Provide the (X, Y) coordinate of the cell's center where the given text is located.  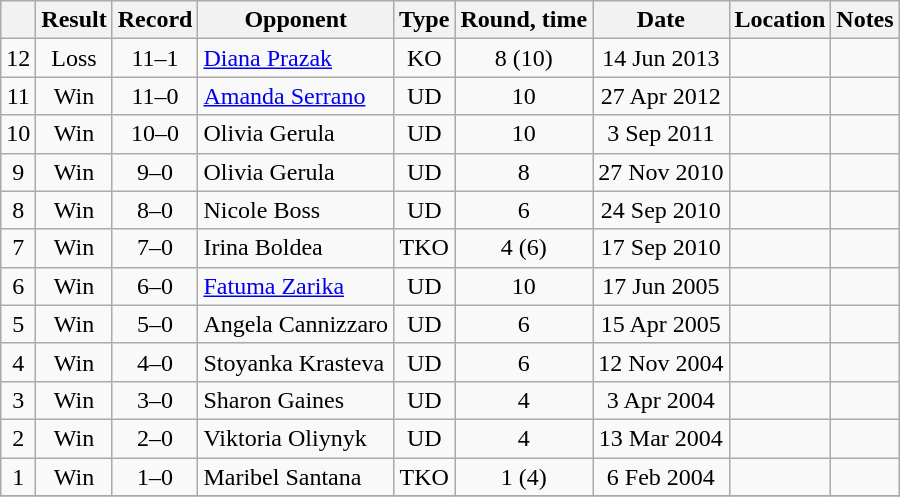
Sharon Gaines (296, 400)
13 Mar 2004 (661, 438)
24 Sep 2010 (661, 210)
27 Apr 2012 (661, 96)
Result (74, 20)
6–0 (155, 286)
Viktoria Oliynyk (296, 438)
1–0 (155, 477)
11–0 (155, 96)
Maribel Santana (296, 477)
3–0 (155, 400)
3 Apr 2004 (661, 400)
Amanda Serrano (296, 96)
Diana Prazak (296, 58)
14 Jun 2013 (661, 58)
5 (18, 324)
Stoyanka Krasteva (296, 362)
1 (18, 477)
4 (6) (524, 248)
Location (780, 20)
3 (18, 400)
6 Feb 2004 (661, 477)
Record (155, 20)
10–0 (155, 134)
5–0 (155, 324)
12 Nov 2004 (661, 362)
Irina Boldea (296, 248)
4–0 (155, 362)
2–0 (155, 438)
11–1 (155, 58)
Type (424, 20)
KO (424, 58)
Loss (74, 58)
17 Jun 2005 (661, 286)
12 (18, 58)
Round, time (524, 20)
Opponent (296, 20)
15 Apr 2005 (661, 324)
Date (661, 20)
17 Sep 2010 (661, 248)
7 (18, 248)
11 (18, 96)
3 Sep 2011 (661, 134)
8–0 (155, 210)
Angela Cannizzaro (296, 324)
Nicole Boss (296, 210)
9 (18, 172)
9–0 (155, 172)
8 (10) (524, 58)
27 Nov 2010 (661, 172)
7–0 (155, 248)
1 (4) (524, 477)
2 (18, 438)
Fatuma Zarika (296, 286)
Notes (865, 20)
